For the text-containing cell, return its midpoint in (x, y) coordinate format. 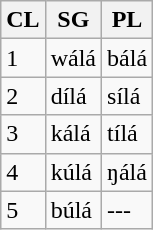
--- (128, 210)
tílá (128, 134)
búlá (73, 210)
wálá (73, 58)
3 (23, 134)
1 (23, 58)
PL (128, 20)
dílá (73, 96)
kúlá (73, 172)
CL (23, 20)
2 (23, 96)
bálá (128, 58)
SG (73, 20)
kálá (73, 134)
ŋálá (128, 172)
5 (23, 210)
sílá (128, 96)
4 (23, 172)
